Locate the cell with the specified text and output its [x, y] center coordinate. 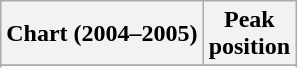
Chart (2004–2005) [102, 34]
Peakposition [249, 34]
